Identify which cell holds the provided text, then report its [X, Y] central coordinate. 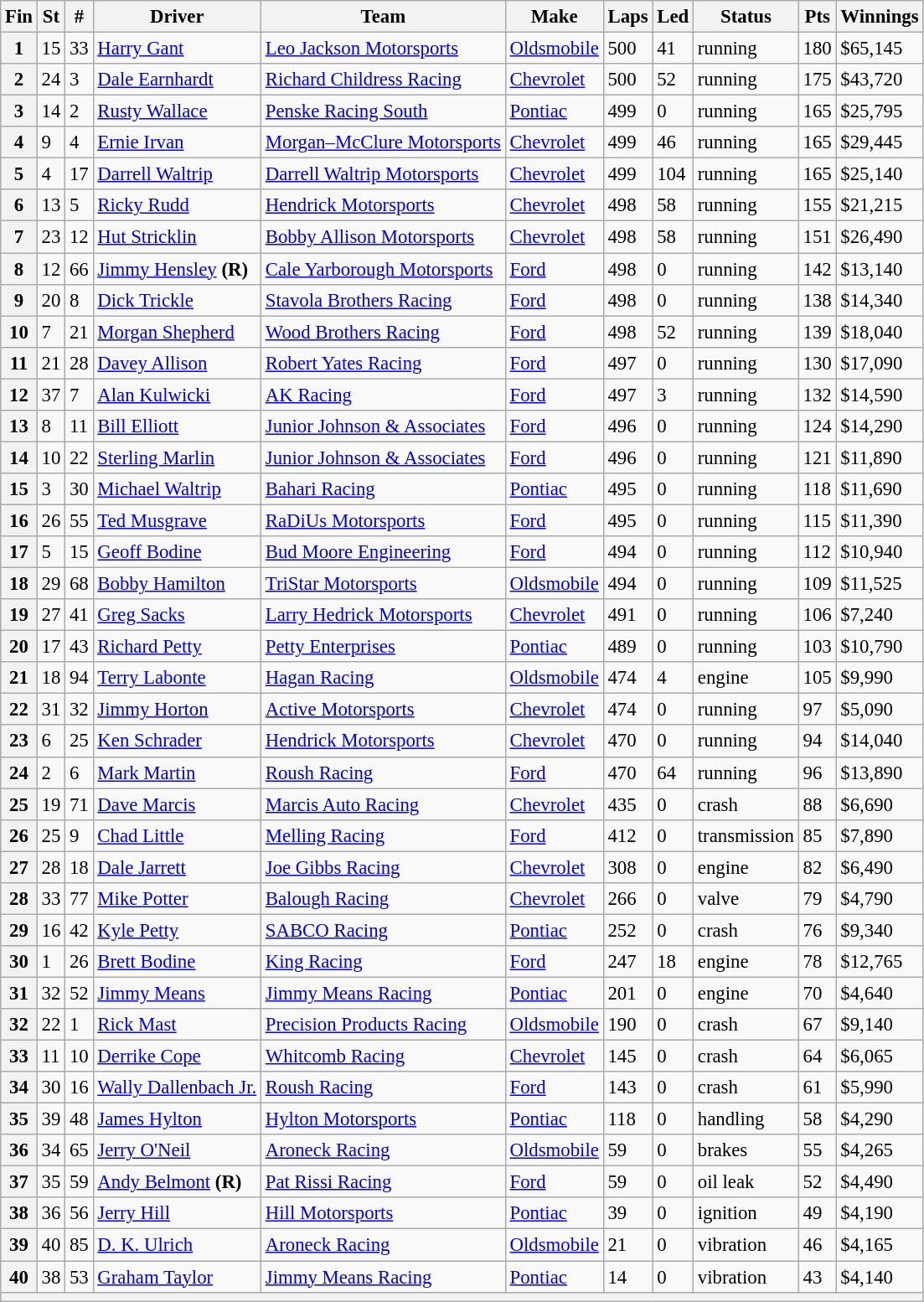
Morgan Shepherd [177, 332]
155 [818, 205]
D. K. Ulrich [177, 1245]
48 [79, 1119]
Petty Enterprises [383, 647]
112 [818, 552]
$43,720 [880, 80]
Active Motorsports [383, 710]
143 [628, 1088]
Balough Racing [383, 899]
151 [818, 237]
$14,040 [880, 741]
Bobby Allison Motorsports [383, 237]
Jerry O'Neil [177, 1150]
142 [818, 269]
St [50, 17]
$7,240 [880, 615]
Derrike Cope [177, 1057]
175 [818, 80]
88 [818, 804]
$9,340 [880, 930]
Wood Brothers Racing [383, 332]
$29,445 [880, 142]
$9,140 [880, 1025]
71 [79, 804]
Marcis Auto Racing [383, 804]
ignition [746, 1214]
$4,790 [880, 899]
49 [818, 1214]
$13,890 [880, 772]
Bahari Racing [383, 489]
Driver [177, 17]
Andy Belmont (R) [177, 1182]
$5,990 [880, 1088]
266 [628, 899]
brakes [746, 1150]
$4,190 [880, 1214]
$5,090 [880, 710]
$6,690 [880, 804]
Dale Earnhardt [177, 80]
Dick Trickle [177, 300]
Brett Bodine [177, 962]
201 [628, 993]
Led [674, 17]
$6,490 [880, 867]
Cale Yarborough Motorsports [383, 269]
Laps [628, 17]
Darrell Waltrip Motorsports [383, 174]
$11,390 [880, 520]
97 [818, 710]
Winnings [880, 17]
Dave Marcis [177, 804]
Graham Taylor [177, 1277]
$25,140 [880, 174]
190 [628, 1025]
Wally Dallenbach Jr. [177, 1088]
Fin [19, 17]
$7,890 [880, 835]
Richard Childress Racing [383, 80]
Harry Gant [177, 49]
Rick Mast [177, 1025]
Hut Stricklin [177, 237]
Leo Jackson Motorsports [383, 49]
$26,490 [880, 237]
AK Racing [383, 395]
Robert Yates Racing [383, 363]
Ken Schrader [177, 741]
Team [383, 17]
$14,340 [880, 300]
James Hylton [177, 1119]
Sterling Marlin [177, 457]
Precision Products Racing [383, 1025]
435 [628, 804]
103 [818, 647]
77 [79, 899]
Michael Waltrip [177, 489]
139 [818, 332]
oil leak [746, 1182]
66 [79, 269]
$10,790 [880, 647]
Jimmy Hensley (R) [177, 269]
$4,165 [880, 1245]
Bill Elliott [177, 426]
70 [818, 993]
Stavola Brothers Racing [383, 300]
handling [746, 1119]
308 [628, 867]
109 [818, 584]
$65,145 [880, 49]
Make [555, 17]
$11,690 [880, 489]
$6,065 [880, 1057]
King Racing [383, 962]
Rusty Wallace [177, 111]
$13,140 [880, 269]
$17,090 [880, 363]
82 [818, 867]
Davey Allison [177, 363]
Hill Motorsports [383, 1214]
106 [818, 615]
$11,890 [880, 457]
Morgan–McClure Motorsports [383, 142]
Melling Racing [383, 835]
Hagan Racing [383, 678]
53 [79, 1277]
$12,765 [880, 962]
SABCO Racing [383, 930]
Mark Martin [177, 772]
145 [628, 1057]
61 [818, 1088]
138 [818, 300]
96 [818, 772]
78 [818, 962]
104 [674, 174]
Penske Racing South [383, 111]
Whitcomb Racing [383, 1057]
130 [818, 363]
Pts [818, 17]
Geoff Bodine [177, 552]
42 [79, 930]
Ernie Irvan [177, 142]
$4,140 [880, 1277]
Richard Petty [177, 647]
132 [818, 395]
Status [746, 17]
# [79, 17]
56 [79, 1214]
Dale Jarrett [177, 867]
67 [818, 1025]
Jimmy Means [177, 993]
68 [79, 584]
Jerry Hill [177, 1214]
Joe Gibbs Racing [383, 867]
$4,490 [880, 1182]
Terry Labonte [177, 678]
valve [746, 899]
121 [818, 457]
$4,265 [880, 1150]
$25,795 [880, 111]
$14,590 [880, 395]
Ted Musgrave [177, 520]
Bobby Hamilton [177, 584]
247 [628, 962]
180 [818, 49]
Chad Little [177, 835]
TriStar Motorsports [383, 584]
$9,990 [880, 678]
Darrell Waltrip [177, 174]
Jimmy Horton [177, 710]
$21,215 [880, 205]
Pat Rissi Racing [383, 1182]
489 [628, 647]
$10,940 [880, 552]
RaDiUs Motorsports [383, 520]
Kyle Petty [177, 930]
252 [628, 930]
$18,040 [880, 332]
Larry Hedrick Motorsports [383, 615]
Alan Kulwicki [177, 395]
Hylton Motorsports [383, 1119]
$14,290 [880, 426]
Mike Potter [177, 899]
Bud Moore Engineering [383, 552]
76 [818, 930]
105 [818, 678]
transmission [746, 835]
124 [818, 426]
412 [628, 835]
Greg Sacks [177, 615]
491 [628, 615]
79 [818, 899]
$11,525 [880, 584]
$4,290 [880, 1119]
65 [79, 1150]
115 [818, 520]
Ricky Rudd [177, 205]
$4,640 [880, 993]
